Determine the (x, y) coordinate at the center of the cell enclosing the given text.  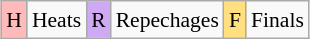
R (98, 20)
F (235, 20)
Repechages (168, 20)
H (14, 20)
Finals (278, 20)
Heats (56, 20)
